Return (X, Y) of the center of cell containing provided text 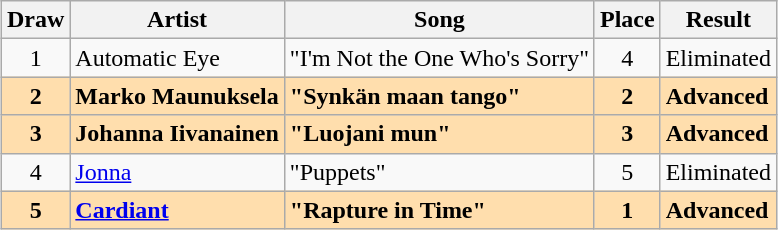
Johanna Iivanainen (177, 134)
Marko Maunuksela (177, 96)
"I'm Not the One Who's Sorry" (439, 58)
"Puppets" (439, 172)
Song (439, 20)
Automatic Eye (177, 58)
Draw (35, 20)
"Rapture in Time" (439, 210)
"Luojani mun" (439, 134)
Result (718, 20)
Artist (177, 20)
"Synkän maan tango" (439, 96)
Jonna (177, 172)
Cardiant (177, 210)
Place (627, 20)
